Extract the (X, Y) coordinate from the center of the cell holding the provided text.  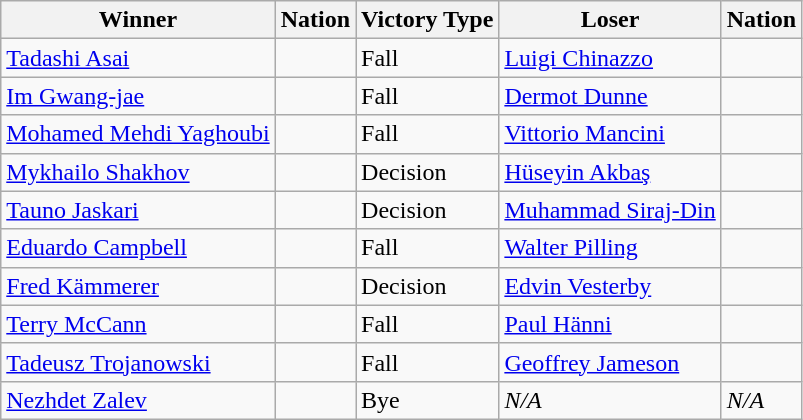
Fred Kämmerer (138, 286)
Paul Hänni (610, 324)
Edvin Vesterby (610, 286)
Luigi Chinazzo (610, 58)
Walter Pilling (610, 248)
Eduardo Campbell (138, 248)
Tadashi Asai (138, 58)
Tauno Jaskari (138, 210)
Tadeusz Trojanowski (138, 362)
Nezhdet Zalev (138, 400)
Dermot Dunne (610, 96)
Im Gwang-jae (138, 96)
Bye (428, 400)
Vittorio Mancini (610, 134)
Geoffrey Jameson (610, 362)
Hüseyin Akbaş (610, 172)
Winner (138, 20)
Mohamed Mehdi Yaghoubi (138, 134)
Terry McCann (138, 324)
Victory Type (428, 20)
Mykhailo Shakhov (138, 172)
Muhammad Siraj-Din (610, 210)
Loser (610, 20)
